Extract the (x, y) coordinate from the center of the cell holding the provided text.  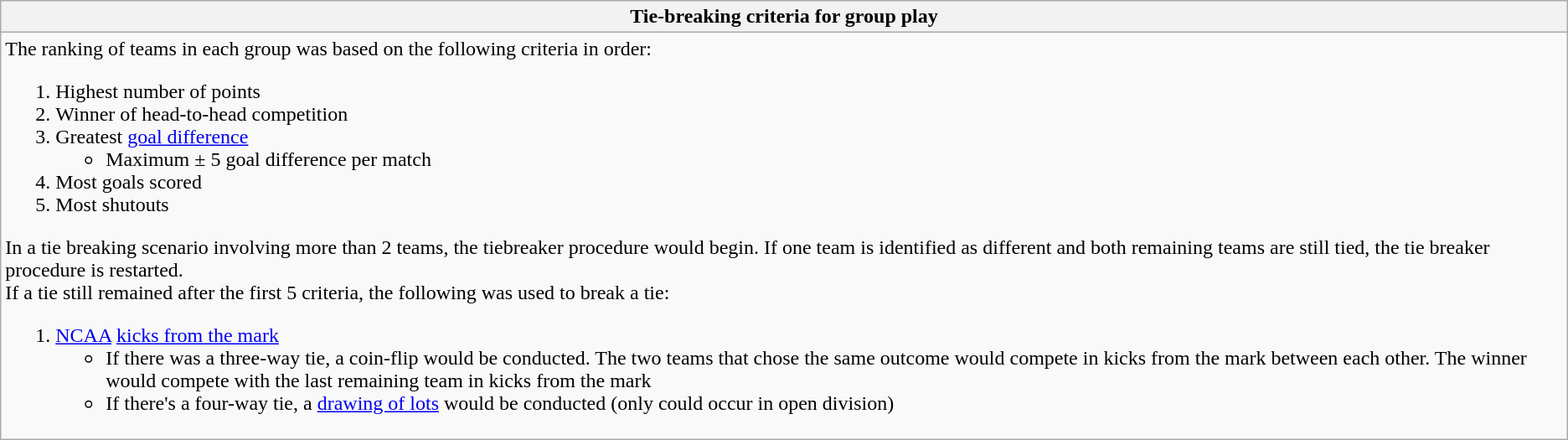
Tie-breaking criteria for group play (784, 17)
